For the text-containing cell, return its midpoint in [x, y] coordinate format. 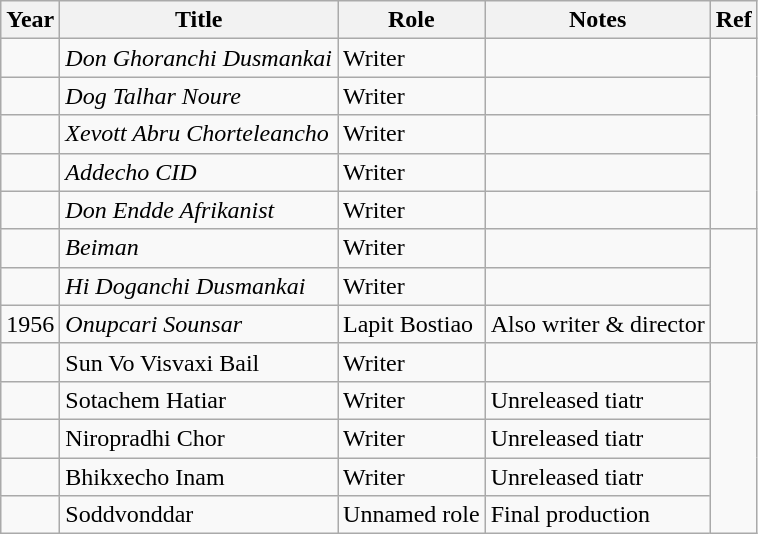
Sotachem Hatiar [199, 400]
Title [199, 20]
Xevott Abru Chorteleancho [199, 134]
Hi Doganchi Dusmankai [199, 286]
Beiman [199, 248]
Dog Talhar Noure [199, 96]
1956 [30, 324]
Bhikxecho Inam [199, 477]
Also writer & director [598, 324]
Unnamed role [412, 515]
Sun Vo Visvaxi Bail [199, 362]
Addecho CID [199, 172]
Niropradhi Chor [199, 438]
Don Ghoranchi Dusmankai [199, 58]
Final production [598, 515]
Soddvonddar [199, 515]
Ref [734, 20]
Don Endde Afrikanist [199, 210]
Onupcari Sounsar [199, 324]
Lapit Bostiao [412, 324]
Notes [598, 20]
Role [412, 20]
Year [30, 20]
